Search for the cell housing the specified text and yield its (x, y) center coordinate. 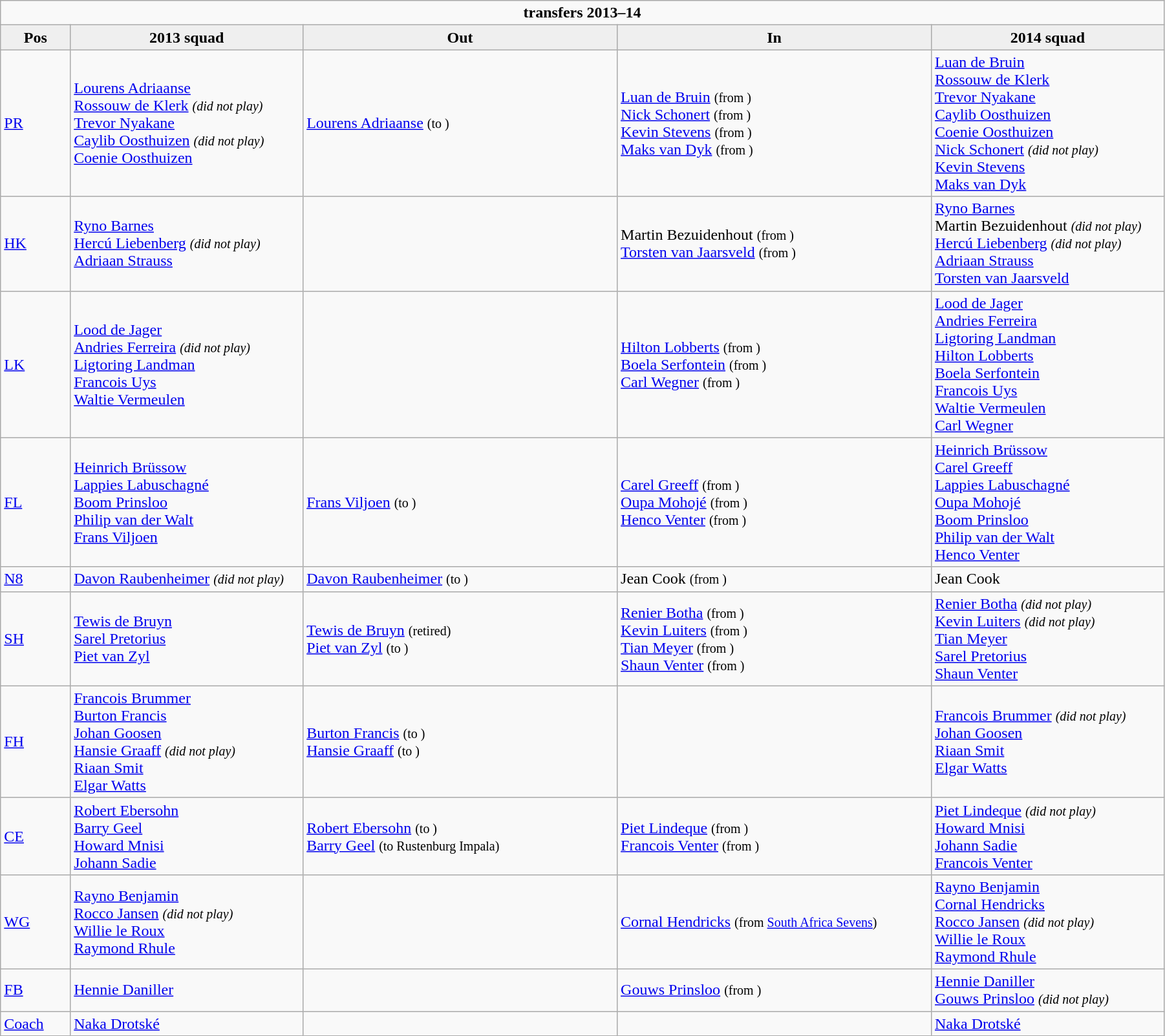
LK (36, 365)
Rayno BenjaminRocco Jansen (did not play)Willie le RouxRaymond Rhule (187, 922)
Piet Lindeque (from ) Francois Venter (from ) (775, 836)
Gouws Prinsloo (from ) (775, 990)
PR (36, 123)
CE (36, 836)
FH (36, 742)
Frans Viljoen (to ) (460, 502)
Lood de JagerAndries FerreiraLigtoring LandmanHilton LobbertsBoela SerfonteinFrancois UysWaltie VermeulenCarl Wegner (1047, 365)
2014 squad (1047, 37)
Hennie DanillerGouws Prinsloo (did not play) (1047, 990)
Burton Francis (to ) Hansie Graaff (to ) (460, 742)
FL (36, 502)
N8 (36, 579)
Piet Lindeque (did not play)Howard MnisiJohann SadieFrancois Venter (1047, 836)
Robert Ebersohn (to ) Barry Geel (to Rustenburg Impala) (460, 836)
Francois Brummer (did not play)Johan GoosenRiaan SmitElgar Watts (1047, 742)
Cornal Hendricks (from South Africa Sevens) (775, 922)
Carel Greeff (from ) Oupa Mohojé (from ) Henco Venter (from ) (775, 502)
Jean Cook (from ) (775, 579)
HK (36, 244)
Luan de BruinRossouw de KlerkTrevor NyakaneCaylib OosthuizenCoenie OosthuizenNick Schonert (did not play)Kevin StevensMaks van Dyk (1047, 123)
Martin Bezuidenhout (from ) Torsten van Jaarsveld (from ) (775, 244)
Hennie Daniller (187, 990)
Renier Botha (did not play)Kevin Luiters (did not play)Tian MeyerSarel PretoriusShaun Venter (1047, 639)
Ryno BarnesMartin Bezuidenhout (did not play)Hercú Liebenberg (did not play)Adriaan StraussTorsten van Jaarsveld (1047, 244)
Davon Raubenheimer (did not play) (187, 579)
WG (36, 922)
Robert EbersohnBarry GeelHoward MnisiJohann Sadie (187, 836)
Heinrich BrüssowCarel GreeffLappies LabuschagnéOupa MohojéBoom PrinslooPhilip van der WaltHenco Venter (1047, 502)
In (775, 37)
2013 squad (187, 37)
Luan de Bruin (from ) Nick Schonert (from ) Kevin Stevens (from ) Maks van Dyk (from ) (775, 123)
Renier Botha (from ) Kevin Luiters (from ) Tian Meyer (from ) Shaun Venter (from ) (775, 639)
Ryno BarnesHercú Liebenberg (did not play)Adriaan Strauss (187, 244)
transfers 2013–14 (582, 13)
Coach (36, 1023)
Jean Cook (1047, 579)
Heinrich BrüssowLappies LabuschagnéBoom PrinslooPhilip van der WaltFrans Viljoen (187, 502)
Hilton Lobberts (from ) Boela Serfontein (from ) Carl Wegner (from ) (775, 365)
Francois BrummerBurton FrancisJohan GoosenHansie Graaff (did not play)Riaan SmitElgar Watts (187, 742)
Lourens Adriaanse (to ) (460, 123)
Tewis de Bruyn (retired) Piet van Zyl (to ) (460, 639)
Davon Raubenheimer (to ) (460, 579)
FB (36, 990)
Lourens AdriaanseRossouw de Klerk (did not play)Trevor NyakaneCaylib Oosthuizen (did not play)Coenie Oosthuizen (187, 123)
Out (460, 37)
Pos (36, 37)
Tewis de BruynSarel PretoriusPiet van Zyl (187, 639)
Lood de JagerAndries Ferreira (did not play)Ligtoring LandmanFrancois UysWaltie Vermeulen (187, 365)
Rayno BenjaminCornal HendricksRocco Jansen (did not play)Willie le RouxRaymond Rhule (1047, 922)
SH (36, 639)
